For the text-containing cell, return its midpoint in (X, Y) coordinate format. 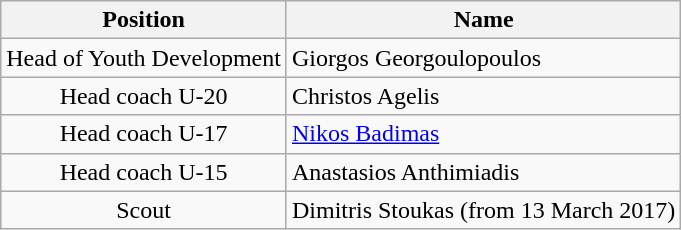
Christos Agelis (483, 96)
Position (144, 20)
Head coach U-20 (144, 96)
Head coach U-15 (144, 172)
Giorgos Georgoulopoulos (483, 58)
Anastasios Anthimiadis (483, 172)
Nikos Badimas (483, 134)
Head of Youth Development (144, 58)
Dimitris Stoukas (from 13 March 2017) (483, 210)
Head coach U-17 (144, 134)
Scout (144, 210)
Name (483, 20)
